Return the (X, Y) coordinate for the center point of the cell that contains the specified text.  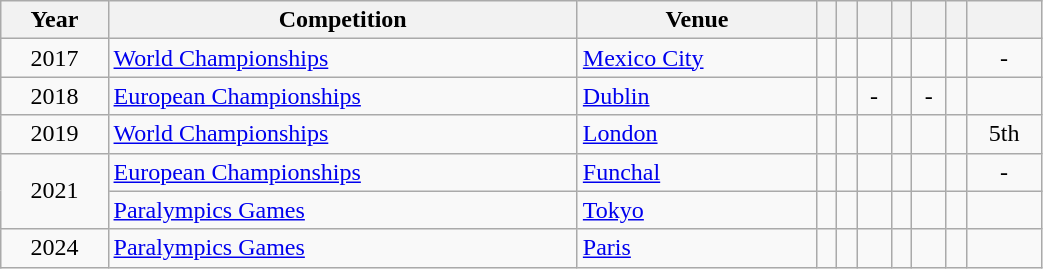
5th (1004, 134)
Venue (696, 20)
Dublin (696, 96)
2017 (54, 58)
London (696, 134)
Tokyo (696, 210)
Competition (342, 20)
Year (54, 20)
2018 (54, 96)
Paris (696, 248)
Funchal (696, 172)
2021 (54, 191)
2024 (54, 248)
2019 (54, 134)
Mexico City (696, 58)
